For the text-containing cell, return its midpoint in (x, y) coordinate format. 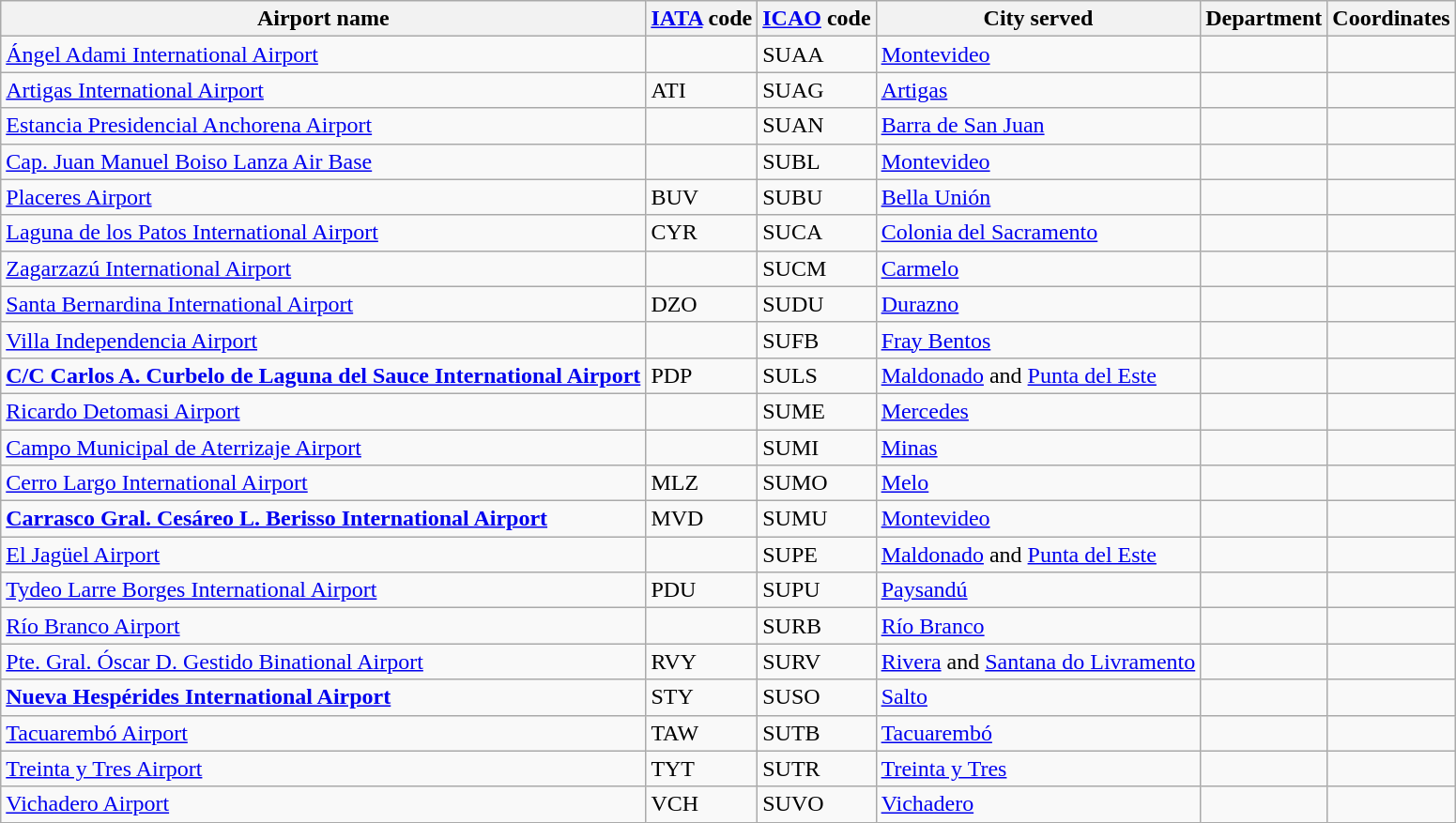
SUMI (817, 448)
SUVO (817, 804)
SUDU (817, 304)
SUAG (817, 90)
Department (1264, 19)
MLZ (702, 483)
Salto (1038, 697)
Cap. Juan Manuel Boiso Lanza Air Base (323, 161)
Carrasco Gral. Cesáreo L. Berisso International Airport (323, 519)
City served (1038, 19)
Estancia Presidencial Anchorena Airport (323, 126)
El Jagüel Airport (323, 555)
SUSO (817, 697)
SURV (817, 662)
Durazno (1038, 304)
PDP (702, 375)
Campo Municipal de Aterrizaje Airport (323, 448)
STY (702, 697)
Placeres Airport (323, 197)
SUBL (817, 161)
SUPE (817, 555)
SUME (817, 411)
RVY (702, 662)
CYR (702, 233)
SUFB (817, 340)
Cerro Largo International Airport (323, 483)
Bella Unión (1038, 197)
Airport name (323, 19)
Ángel Adami International Airport (323, 54)
Laguna de los Patos International Airport (323, 233)
Mercedes (1038, 411)
SUMU (817, 519)
SUCA (817, 233)
Minas (1038, 448)
Vichadero (1038, 804)
ATI (702, 90)
SUTR (817, 769)
TAW (702, 733)
Zagarzazú International Airport (323, 268)
Santa Bernardina International Airport (323, 304)
C/C Carlos A. Curbelo de Laguna del Sauce International Airport (323, 375)
SURB (817, 626)
Pte. Gral. Óscar D. Gestido Binational Airport (323, 662)
Tacuarembó (1038, 733)
Artigas (1038, 90)
SUAN (817, 126)
Ricardo Detomasi Airport (323, 411)
SUTB (817, 733)
Nueva Hespérides International Airport (323, 697)
Villa Independencia Airport (323, 340)
Treinta y Tres Airport (323, 769)
Tacuarembó Airport (323, 733)
VCH (702, 804)
SULS (817, 375)
PDU (702, 590)
Río Branco (1038, 626)
Coordinates (1391, 19)
Paysandú (1038, 590)
Río Branco Airport (323, 626)
SUMO (817, 483)
SUPU (817, 590)
MVD (702, 519)
SUAA (817, 54)
Artigas International Airport (323, 90)
Vichadero Airport (323, 804)
ICAO code (817, 19)
SUBU (817, 197)
Rivera and Santana do Livramento (1038, 662)
Melo (1038, 483)
TYT (702, 769)
Fray Bentos (1038, 340)
IATA code (702, 19)
SUCM (817, 268)
Colonia del Sacramento (1038, 233)
Treinta y Tres (1038, 769)
Carmelo (1038, 268)
BUV (702, 197)
Tydeo Larre Borges International Airport (323, 590)
DZO (702, 304)
Barra de San Juan (1038, 126)
